Find where the given text appears and provide that cell's center as (x, y) coordinate. 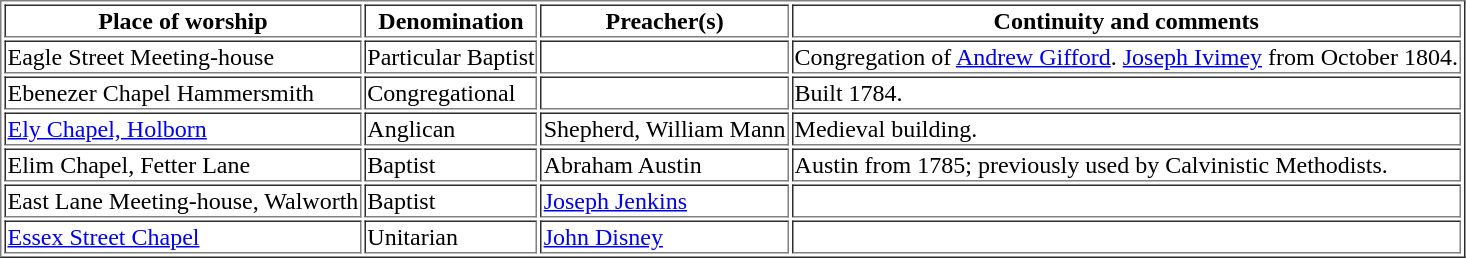
Congregational (450, 92)
Essex Street Chapel (182, 236)
Eagle Street Meeting-house (182, 56)
Anglican (450, 128)
Denomination (450, 20)
Preacher(s) (665, 20)
Ebenezer Chapel Hammersmith (182, 92)
Joseph Jenkins (665, 200)
Abraham Austin (665, 164)
John Disney (665, 236)
East Lane Meeting-house, Walworth (182, 200)
Shepherd, William Mann (665, 128)
Austin from 1785; previously used by Calvinistic Methodists. (1126, 164)
Built 1784. (1126, 92)
Particular Baptist (450, 56)
Continuity and comments (1126, 20)
Place of worship (182, 20)
Ely Chapel, Holborn (182, 128)
Congregation of Andrew Gifford. Joseph Ivimey from October 1804. (1126, 56)
Medieval building. (1126, 128)
Elim Chapel, Fetter Lane (182, 164)
Unitarian (450, 236)
